For the text-containing cell, return its midpoint in [X, Y] coordinate format. 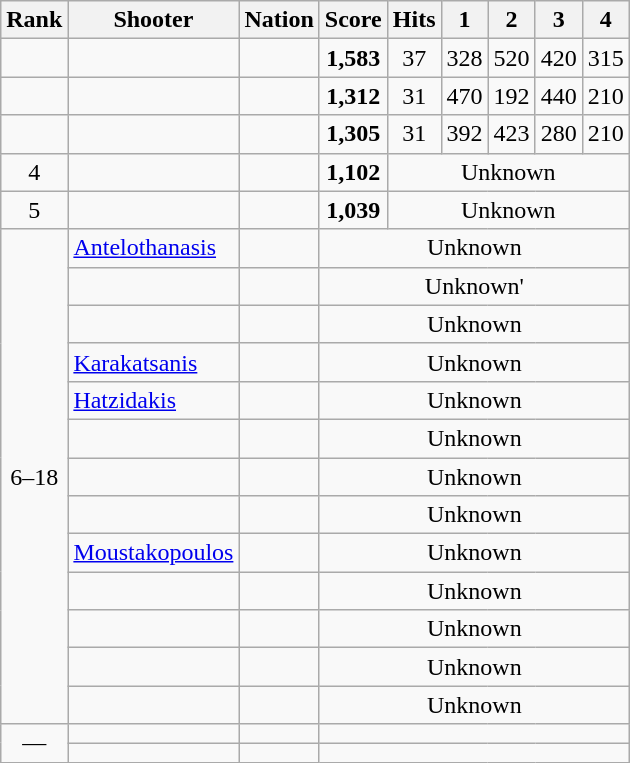
— [34, 743]
6–18 [34, 476]
Nation [279, 20]
2 [512, 20]
520 [512, 58]
1,102 [353, 172]
Karakatsanis [154, 362]
5 [34, 210]
192 [512, 96]
1,312 [353, 96]
Shooter [154, 20]
423 [512, 134]
315 [606, 58]
Moustakopoulos [154, 553]
470 [464, 96]
280 [558, 134]
Hatzidakis [154, 400]
420 [558, 58]
Score [353, 20]
1 [464, 20]
1,305 [353, 134]
328 [464, 58]
37 [414, 58]
3 [558, 20]
Rank [34, 20]
1,583 [353, 58]
440 [558, 96]
392 [464, 134]
Unknown' [474, 286]
Hits [414, 20]
1,039 [353, 210]
Antelothanasis [154, 248]
